Search for the cell housing the specified text and yield its (x, y) center coordinate. 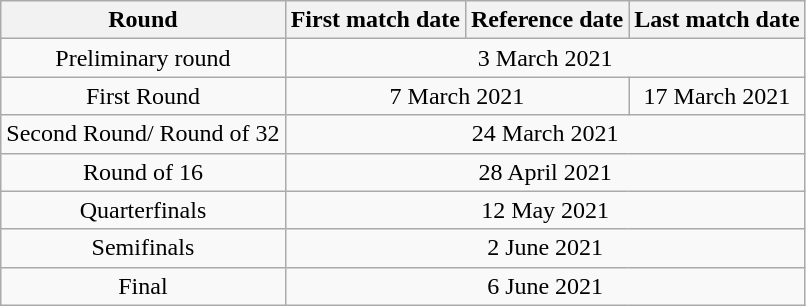
6 June 2021 (545, 286)
Semifinals (143, 248)
3 March 2021 (545, 58)
Last match date (717, 20)
2 June 2021 (545, 248)
24 March 2021 (545, 134)
Preliminary round (143, 58)
Quarterfinals (143, 210)
First match date (375, 20)
First Round (143, 96)
Round of 16 (143, 172)
Final (143, 286)
Round (143, 20)
17 March 2021 (717, 96)
Second Round/ Round of 32 (143, 134)
28 April 2021 (545, 172)
Reference date (546, 20)
12 May 2021 (545, 210)
7 March 2021 (457, 96)
